Provide the (X, Y) coordinate of the cell's center where the given text is located.  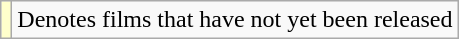
Denotes films that have not yet been released (235, 20)
